Return the (x, y) coordinate for the center point of the cell that contains the specified text.  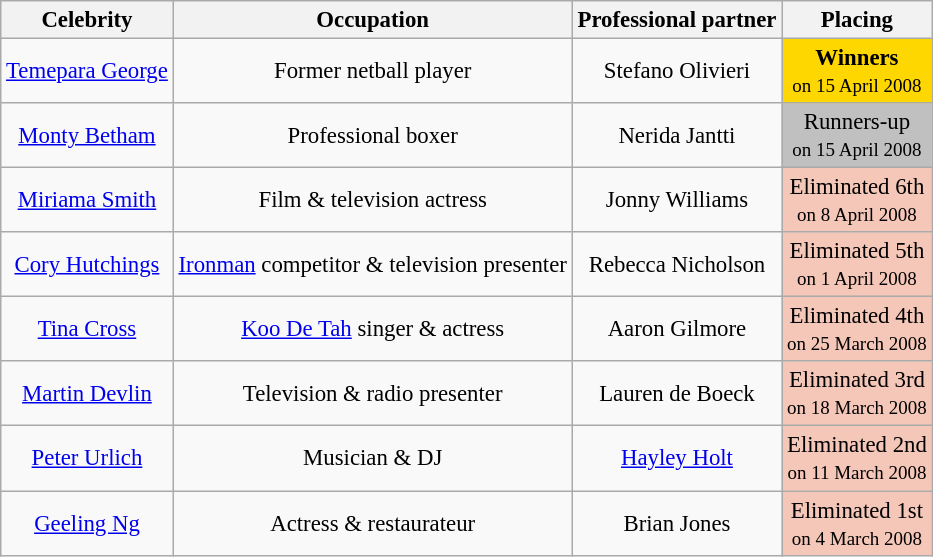
Stefano Olivieri (677, 72)
Occupation (372, 20)
Peter Urlich (87, 458)
Professional partner (677, 20)
Jonny Williams (677, 200)
Temepara George (87, 72)
Cory Hutchings (87, 264)
Brian Jones (677, 524)
Geeling Ng (87, 524)
Rebecca Nicholson (677, 264)
Eliminated 3rdon 18 March 2008 (857, 394)
Celebrity (87, 20)
Hayley Holt (677, 458)
Eliminated 4thon 25 March 2008 (857, 330)
Former netball player (372, 72)
Placing (857, 20)
Eliminated 2ndon 11 March 2008 (857, 458)
Eliminated 6thon 8 April 2008 (857, 200)
Runners-upon 15 April 2008 (857, 136)
Monty Betham (87, 136)
Actress & restaurateur (372, 524)
Nerida Jantti (677, 136)
Winnerson 15 April 2008 (857, 72)
Musician & DJ (372, 458)
Miriama Smith (87, 200)
Koo De Tah singer & actress (372, 330)
Eliminated 1ston 4 March 2008 (857, 524)
Television & radio presenter (372, 394)
Film & television actress (372, 200)
Ironman competitor & television presenter (372, 264)
Professional boxer (372, 136)
Eliminated 5thon 1 April 2008 (857, 264)
Lauren de Boeck (677, 394)
Martin Devlin (87, 394)
Tina Cross (87, 330)
Aaron Gilmore (677, 330)
